For the text-containing cell, return its midpoint in [X, Y] coordinate format. 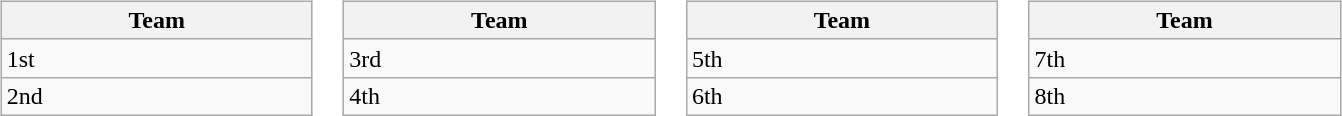
3rd [500, 58]
4th [500, 96]
5th [842, 58]
6th [842, 96]
7th [1184, 58]
8th [1184, 96]
1st [156, 58]
2nd [156, 96]
